Scan for the cell matching the given text and deliver its (x, y) coordinate at center. 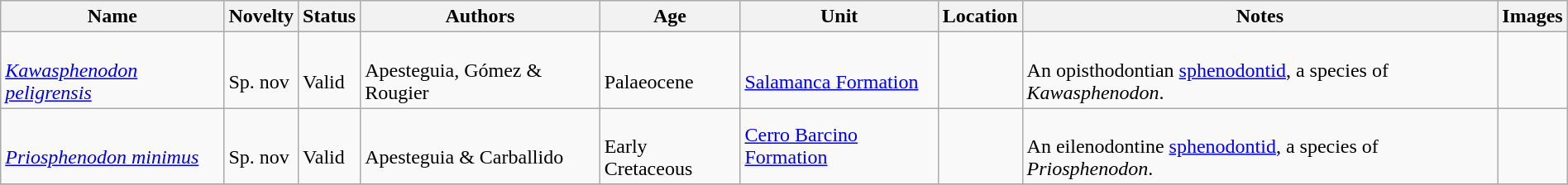
Status (329, 17)
Novelty (261, 17)
Location (980, 17)
Unit (839, 17)
Salamanca Formation (839, 70)
Images (1532, 17)
Palaeocene (670, 70)
Early Cretaceous (670, 146)
An opisthodontian sphenodontid, a species of Kawasphenodon. (1260, 70)
An eilenodontine sphenodontid, a species of Priosphenodon. (1260, 146)
Cerro Barcino Formation (839, 146)
Apesteguia, Gómez & Rougier (480, 70)
Kawasphenodon peligrensis (112, 70)
Authors (480, 17)
Apesteguia & Carballido (480, 146)
Priosphenodon minimus (112, 146)
Notes (1260, 17)
Age (670, 17)
Name (112, 17)
